Search for the cell housing the specified text and yield its (X, Y) center coordinate. 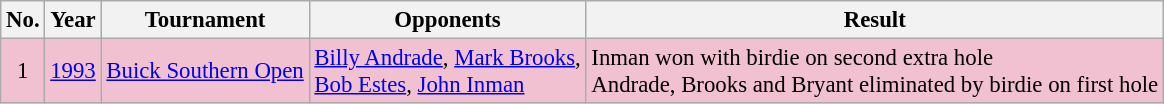
1 (23, 72)
Year (73, 20)
Inman won with birdie on second extra holeAndrade, Brooks and Bryant eliminated by birdie on first hole (874, 72)
No. (23, 20)
Buick Southern Open (205, 72)
Billy Andrade, Mark Brooks, Bob Estes, John Inman (448, 72)
Result (874, 20)
Opponents (448, 20)
1993 (73, 72)
Tournament (205, 20)
